For the text-containing cell, return its midpoint in [x, y] coordinate format. 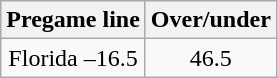
Over/under [210, 20]
Pregame line [74, 20]
Florida –16.5 [74, 58]
46.5 [210, 58]
